Locate the cell with the specified text and output its (X, Y) center coordinate. 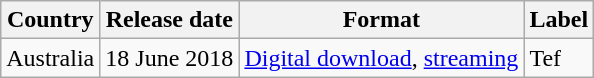
Label (559, 20)
Format (382, 20)
Country (50, 20)
Tef (559, 58)
Digital download, streaming (382, 58)
Australia (50, 58)
18 June 2018 (170, 58)
Release date (170, 20)
